From the cell containing the given text, extract its center point as [X, Y] coordinate. 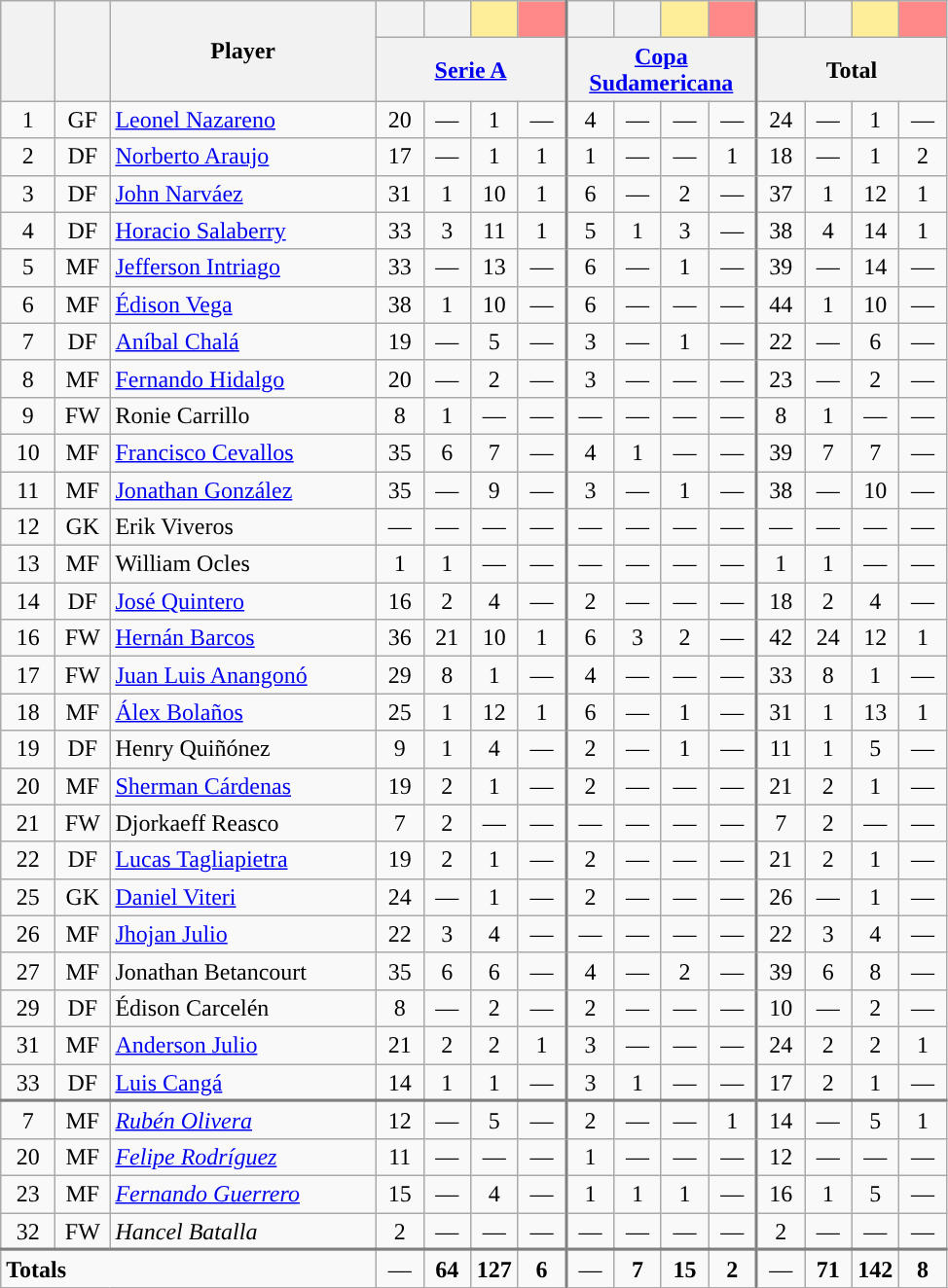
Hernán Barcos [243, 638]
Fernando Guerrero [243, 1194]
Sherman Cárdenas [243, 786]
64 [448, 1269]
Hancel Batalla [243, 1231]
Ronie Carrillo [243, 415]
27 [28, 971]
Djorkaeff Reasco [243, 823]
William Ocles [243, 564]
Erik Viveros [243, 527]
37 [781, 194]
32 [28, 1231]
Fernando Hidalgo [243, 378]
127 [494, 1269]
Total [851, 70]
José Quintero [243, 601]
Felipe Rodríguez [243, 1157]
36 [399, 638]
71 [827, 1269]
Édison Vega [243, 304]
Jhojan Julio [243, 934]
42 [781, 638]
Player [243, 51]
Francisco Cevallos [243, 452]
Lucas Tagliapietra [243, 860]
Rubén Olivera [243, 1121]
Leonel Nazareno [243, 120]
44 [781, 304]
Álex Bolaños [243, 712]
Anderson Julio [243, 1045]
Édison Carcelén [243, 1008]
Horacio Salaberry [243, 231]
Jonathan Betancourt [243, 971]
Daniel Viteri [243, 897]
Henry Quiñónez [243, 749]
Juan Luis Anangonó [243, 675]
Norberto Araujo [243, 157]
CopaSudamericana [661, 70]
Jonathan González [243, 489]
Luis Cangá [243, 1083]
Aníbal Chalá [243, 341]
John Narváez [243, 194]
Totals [189, 1269]
142 [876, 1269]
Jefferson Intriago [243, 268]
GF [83, 120]
Serie A [471, 70]
